Detect which cell encompasses the target text, then output its [x, y] center coordinate. 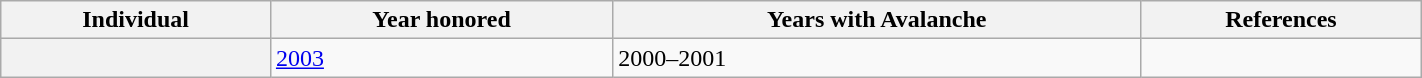
2003 [441, 58]
Years with Avalanche [877, 20]
2000–2001 [877, 58]
Individual [136, 20]
Year honored [441, 20]
References [1282, 20]
